Determine the [x, y] coordinate at the center of the cell enclosing the given text.  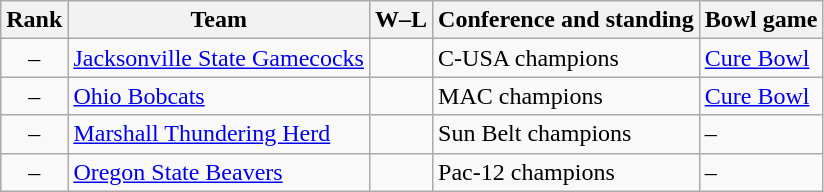
W–L [400, 20]
MAC champions [566, 96]
Bowl game [761, 20]
Team [219, 20]
Oregon State Beavers [219, 172]
Jacksonville State Gamecocks [219, 58]
Rank [34, 20]
Conference and standing [566, 20]
Marshall Thundering Herd [219, 134]
Ohio Bobcats [219, 96]
Sun Belt champions [566, 134]
C-USA champions [566, 58]
Pac-12 champions [566, 172]
